Extract the (x, y) coordinate from the center of the cell holding the provided text.  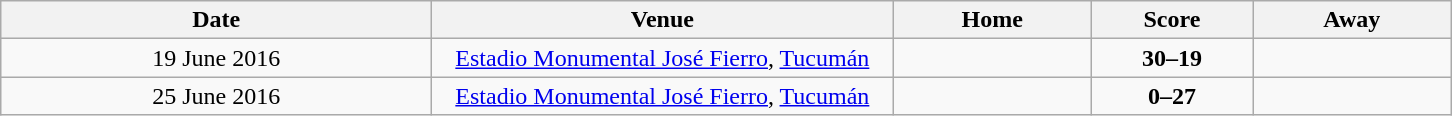
0–27 (1172, 96)
Score (1172, 20)
Away (1352, 20)
Venue (662, 20)
19 June 2016 (216, 58)
25 June 2016 (216, 96)
30–19 (1172, 58)
Date (216, 20)
Home (992, 20)
